Pinpoint the cell where the given text exists, returning its (X, Y) midpoint coordinate. 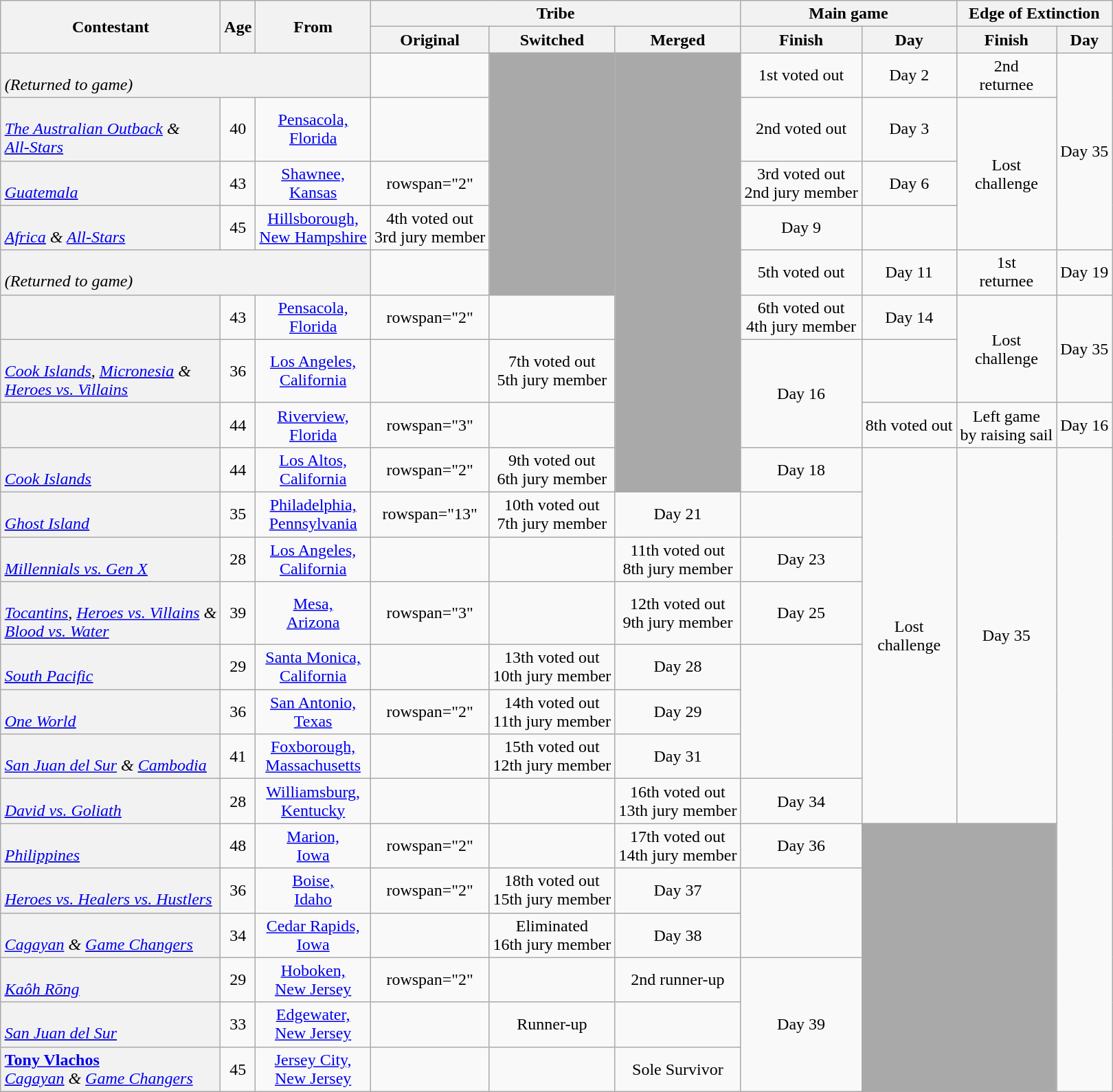
Los Altos,California (313, 470)
Day 14 (909, 317)
6th voted out4th jury member (801, 317)
Runner-up (552, 1025)
Day 11 (909, 272)
1st voted out (801, 76)
Philippines (111, 846)
2nd voted out (801, 129)
Contestant (111, 27)
Day 29 (677, 712)
Boise,Idaho (313, 890)
Day 37 (677, 890)
Heroes vs. Healers vs. Hustlers (111, 890)
Cook Islands (111, 470)
Day 3 (909, 129)
33 (238, 1025)
Cook Islands, Micronesia &Heroes vs. Villains (111, 371)
From (313, 27)
39 (238, 613)
41 (238, 757)
48 (238, 846)
Day 39 (801, 1025)
Age (238, 27)
Day 9 (801, 228)
Tribe (556, 14)
Kaôh Rōng (111, 979)
15th voted out12th jury member (552, 757)
Hillsborough,New Hampshire (313, 228)
San Juan del Sur & Cambodia (111, 757)
Riverview,Florida (313, 424)
San Antonio,Texas (313, 712)
Foxborough,Massachusetts (313, 757)
Main game (848, 14)
Shawnee,Kansas (313, 183)
Cedar Rapids,Iowa (313, 935)
One World (111, 712)
12th voted out9th jury member (677, 613)
11th voted out8th jury member (677, 559)
7th voted out5th jury member (552, 371)
South Pacific (111, 668)
40 (238, 129)
David vs. Goliath (111, 801)
Day 28 (677, 668)
Ghost Island (111, 514)
Day 25 (801, 613)
2ndreturnee (1007, 76)
Merged (677, 40)
Day 23 (801, 559)
Cagayan & Game Changers (111, 935)
17th voted out14th jury member (677, 846)
Day 38 (677, 935)
Switched (552, 40)
2nd runner-up (677, 979)
Hoboken,New Jersey (313, 979)
Tocantins, Heroes vs. Villains &Blood vs. Water (111, 613)
Day 6 (909, 183)
Left gameby raising sail (1007, 424)
Edge of Extinction (1035, 14)
Jersey City,New Jersey (313, 1069)
35 (238, 514)
Eliminated16th jury member (552, 935)
14th voted out11th jury member (552, 712)
34 (238, 935)
rowspan="13" (430, 514)
Santa Monica,California (313, 668)
Day 21 (677, 514)
13th voted out10th jury member (552, 668)
Original (430, 40)
4th voted out3rd jury member (430, 228)
Guatemala (111, 183)
Day 34 (801, 801)
Mesa,Arizona (313, 613)
Africa & All-Stars (111, 228)
Day 2 (909, 76)
Marion,Iowa (313, 846)
Sole Survivor (677, 1069)
3rd voted out2nd jury member (801, 183)
The Australian Outback &All-Stars (111, 129)
10th voted out7th jury member (552, 514)
5th voted out (801, 272)
9th voted out6th jury member (552, 470)
8th voted out (909, 424)
1streturnee (1007, 272)
Millennials vs. Gen X (111, 559)
18th voted out15th jury member (552, 890)
Day 31 (677, 757)
Williamsburg,Kentucky (313, 801)
16th voted out13th jury member (677, 801)
Day 19 (1084, 272)
Day 18 (801, 470)
Edgewater,New Jersey (313, 1025)
Tony VlachosCagayan & Game Changers (111, 1069)
Philadelphia,Pennsylvania (313, 514)
San Juan del Sur (111, 1025)
Day 36 (801, 846)
